Provide the [X, Y] coordinate of the cell's center where the given text is located.  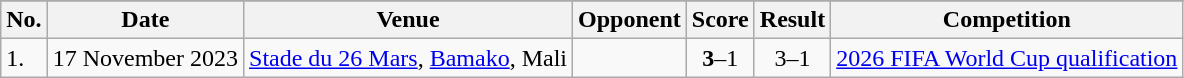
Venue [408, 20]
Date [145, 20]
Result [792, 20]
Score [720, 20]
1. [24, 58]
No. [24, 20]
17 November 2023 [145, 58]
Competition [1007, 20]
2026 FIFA World Cup qualification [1007, 58]
Stade du 26 Mars, Bamako, Mali [408, 58]
Opponent [630, 20]
